Determine the [x, y] coordinate at the center of the cell enclosing the given text.  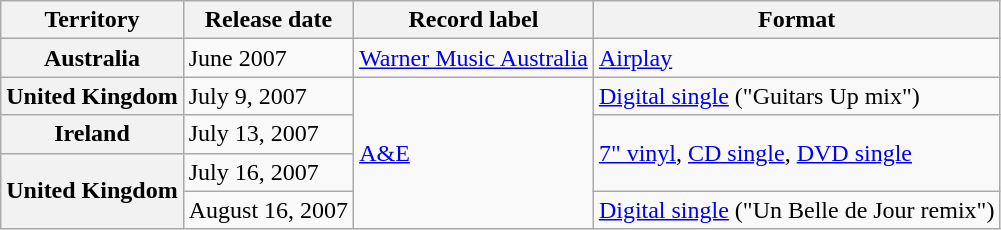
A&E [474, 153]
Airplay [796, 58]
July 16, 2007 [268, 172]
Format [796, 20]
Record label [474, 20]
July 13, 2007 [268, 134]
August 16, 2007 [268, 210]
July 9, 2007 [268, 96]
7" vinyl, CD single, DVD single [796, 153]
Warner Music Australia [474, 58]
Ireland [92, 134]
Territory [92, 20]
Digital single ("Guitars Up mix") [796, 96]
Australia [92, 58]
Release date [268, 20]
Digital single ("Un Belle de Jour remix") [796, 210]
June 2007 [268, 58]
